From the cell containing the given text, extract its center point as (x, y) coordinate. 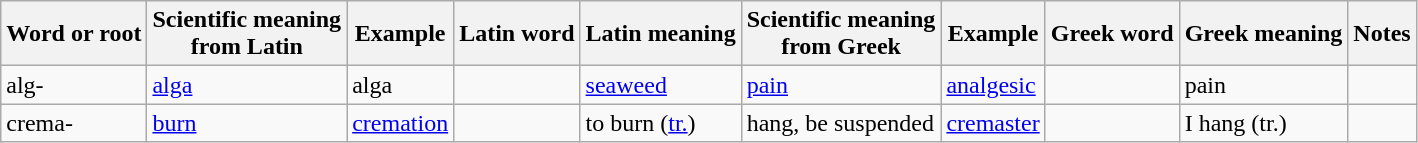
Greek meaning (1264, 34)
to burn (tr.) (660, 123)
cremaster (993, 123)
Greek word (1112, 34)
Notes (1382, 34)
seaweed (660, 85)
cremation (400, 123)
analgesic (993, 85)
Word or root (74, 34)
crema- (74, 123)
Scientific meaningfrom Greek (841, 34)
burn (247, 123)
Scientific meaningfrom Latin (247, 34)
alg- (74, 85)
hang, be suspended (841, 123)
I hang (tr.) (1264, 123)
Latin meaning (660, 34)
Latin word (517, 34)
